Extract the (X, Y) coordinate from the center of the cell holding the provided text.  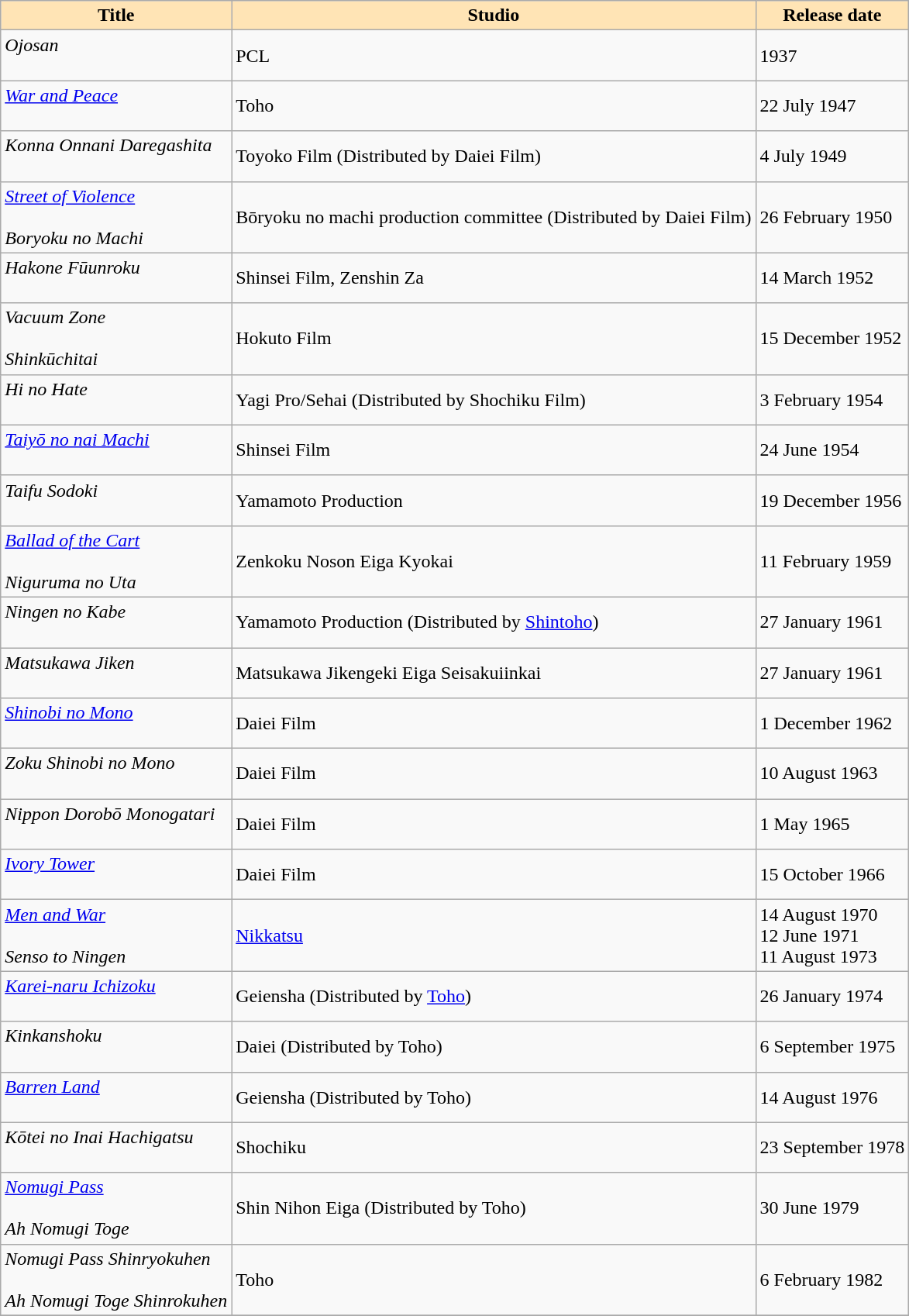
22 July 1947 (832, 105)
1 December 1962 (832, 724)
Yamamoto Production (Distributed by Shintoho) (494, 622)
15 October 1966 (832, 874)
Shinobi no Mono (116, 724)
Taifu Sodoki (116, 501)
Nomugi Pass ShinryokuhenAh Nomugi Toge Shinrokuhen (116, 1280)
10 August 1963 (832, 773)
Hi no Hate (116, 400)
14 March 1952 (832, 277)
Nippon Dorobō Monogatari (116, 825)
Matsukawa Jiken (116, 673)
26 February 1950 (832, 217)
14 August 1976 (832, 1097)
Bōryoku no machi production committee (Distributed by Daiei Film) (494, 217)
19 December 1956 (832, 501)
1 May 1965 (832, 825)
30 June 1979 (832, 1208)
Street of ViolenceBoryoku no Machi (116, 217)
Nomugi PassAh Nomugi Toge (116, 1208)
24 June 1954 (832, 450)
Ballad of the CartNiguruma no Uta (116, 561)
Shinsei Film (494, 450)
15 December 1952 (832, 339)
Hokuto Film (494, 339)
Taiyō no nai Machi (116, 450)
Yamamoto Production (494, 501)
Zenkoku Noson Eiga Kyokai (494, 561)
3 February 1954 (832, 400)
Konna Onnani Daregashita (116, 157)
Zoku Shinobi no Mono (116, 773)
Ivory Tower (116, 874)
23 September 1978 (832, 1147)
Men and WarSenso to Ningen (116, 935)
PCL (494, 56)
Release date (832, 16)
1937 (832, 56)
14 August 1970 12 June 1971 11 August 1973 (832, 935)
Kōtei no Inai Hachigatsu (116, 1147)
Yagi Pro/Sehai (Distributed by Shochiku Film) (494, 400)
Nikkatsu (494, 935)
Shinsei Film, Zenshin Za (494, 277)
26 January 1974 (832, 997)
Studio (494, 16)
Hakone Fūunroku (116, 277)
Ningen no Kabe (116, 622)
Shin Nihon Eiga (Distributed by Toho) (494, 1208)
Shochiku (494, 1147)
Vacuum ZoneShinkūchitai (116, 339)
Karei-naru Ichizoku (116, 997)
Barren Land (116, 1097)
Ojosan (116, 56)
11 February 1959 (832, 561)
War and Peace (116, 105)
6 February 1982 (832, 1280)
Toyoko Film (Distributed by Daiei Film) (494, 157)
Kinkanshoku (116, 1046)
4 July 1949 (832, 157)
Title (116, 16)
Daiei (Distributed by Toho) (494, 1046)
Matsukawa Jikengeki Eiga Seisakuiinkai (494, 673)
6 September 1975 (832, 1046)
